Find where the given text appears and provide that cell's center as (X, Y) coordinate. 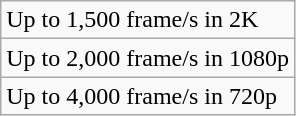
Up to 2,000 frame/s in 1080p (148, 58)
Up to 4,000 frame/s in 720p (148, 96)
Up to 1,500 frame/s in 2K (148, 20)
